Locate the cell with the specified text and output its (x, y) center coordinate. 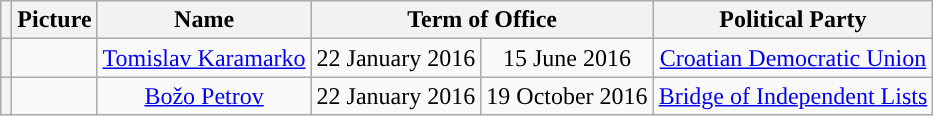
19 October 2016 (567, 96)
Božo Petrov (204, 96)
Name (204, 20)
Term of Office (482, 20)
Picture (54, 20)
Tomislav Karamarko (204, 58)
Croatian Democratic Union (793, 58)
Political Party (793, 20)
15 June 2016 (567, 58)
Bridge of Independent Lists (793, 96)
